Detect which cell encompasses the target text, then output its [X, Y] center coordinate. 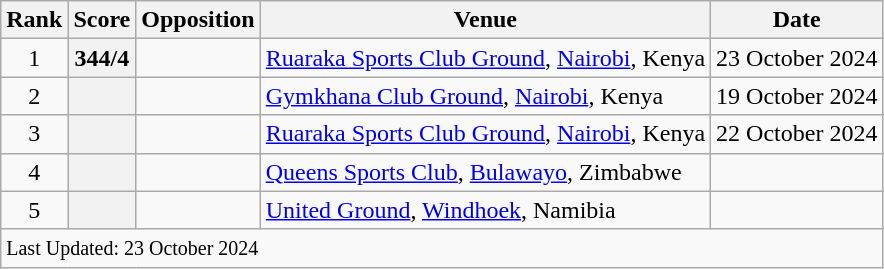
22 October 2024 [797, 134]
2 [34, 96]
344/4 [102, 58]
United Ground, Windhoek, Namibia [485, 210]
Rank [34, 20]
Score [102, 20]
Gymkhana Club Ground, Nairobi, Kenya [485, 96]
Opposition [198, 20]
23 October 2024 [797, 58]
Queens Sports Club, Bulawayo, Zimbabwe [485, 172]
Date [797, 20]
19 October 2024 [797, 96]
5 [34, 210]
Last Updated: 23 October 2024 [442, 248]
Venue [485, 20]
4 [34, 172]
3 [34, 134]
1 [34, 58]
